Capture the cell that displays the provided text and extract its [X, Y] central coordinate. 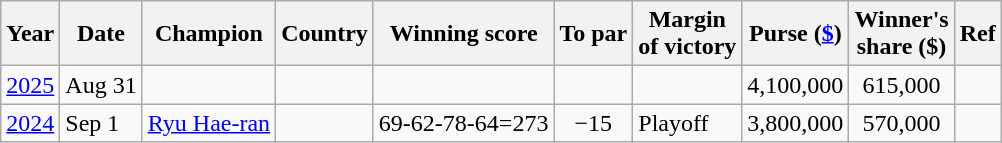
2024 [30, 123]
615,000 [902, 85]
Playoff [688, 123]
Sep 1 [101, 123]
69-62-78-64=273 [464, 123]
Ref [978, 34]
Ryu Hae-ran [208, 123]
To par [594, 34]
570,000 [902, 123]
Date [101, 34]
Marginof victory [688, 34]
Country [325, 34]
Champion [208, 34]
−15 [594, 123]
Winner'sshare ($) [902, 34]
Winning score [464, 34]
4,100,000 [796, 85]
2025 [30, 85]
Year [30, 34]
3,800,000 [796, 123]
Aug 31 [101, 85]
Purse ($) [796, 34]
